Return (X, Y) of the center of cell containing provided text 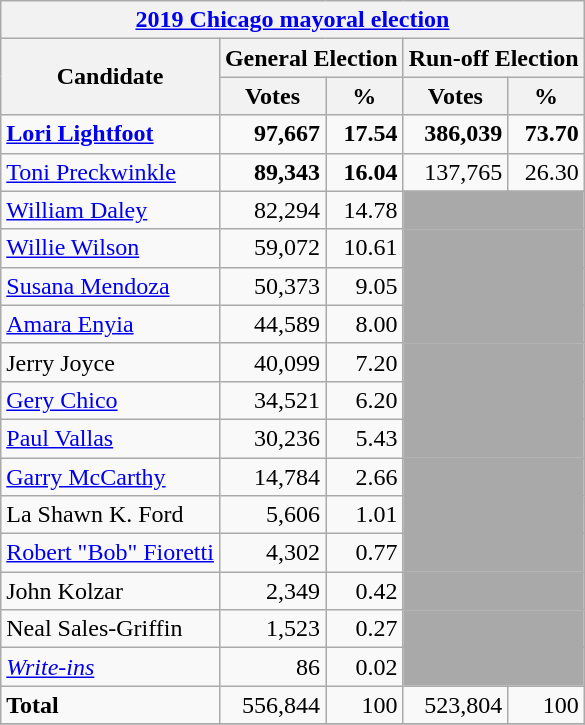
44,589 (272, 324)
Gery Chico (110, 400)
Amara Enyia (110, 324)
26.30 (546, 172)
59,072 (272, 248)
556,844 (272, 705)
Garry McCarthy (110, 477)
General Election (311, 58)
2019 Chicago mayoral election (292, 20)
89,343 (272, 172)
2,349 (272, 591)
Neal Sales-Griffin (110, 629)
7.20 (365, 362)
97,667 (272, 134)
Susana Mendoza (110, 286)
Lori Lightfoot (110, 134)
Toni Preckwinkle (110, 172)
30,236 (272, 438)
0.27 (365, 629)
Run-off Election (494, 58)
14,784 (272, 477)
34,521 (272, 400)
1.01 (365, 515)
137,765 (456, 172)
William Daley (110, 210)
5.43 (365, 438)
0.77 (365, 553)
40,099 (272, 362)
6.20 (365, 400)
8.00 (365, 324)
1,523 (272, 629)
0.42 (365, 591)
523,804 (456, 705)
John Kolzar (110, 591)
La Shawn K. Ford (110, 515)
Willie Wilson (110, 248)
Paul Vallas (110, 438)
4,302 (272, 553)
Robert "Bob" Fioretti (110, 553)
10.61 (365, 248)
2.66 (365, 477)
386,039 (456, 134)
16.04 (365, 172)
9.05 (365, 286)
5,606 (272, 515)
86 (272, 667)
Jerry Joyce (110, 362)
50,373 (272, 286)
Total (110, 705)
Write-ins (110, 667)
82,294 (272, 210)
14.78 (365, 210)
0.02 (365, 667)
17.54 (365, 134)
73.70 (546, 134)
Candidate (110, 77)
